Capture the cell that displays the provided text and extract its [X, Y] central coordinate. 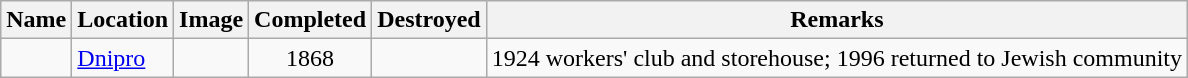
Remarks [836, 20]
Location [123, 20]
1924 workers' club and storehouse; 1996 returned to Jewish community [836, 58]
Image [212, 20]
Name [36, 20]
Destroyed [430, 20]
Dnipro [123, 58]
Completed [310, 20]
1868 [310, 58]
